Capture the cell that displays the provided text and extract its (x, y) central coordinate. 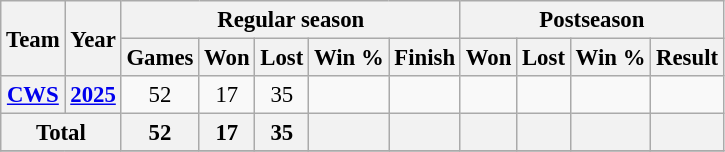
Games (160, 58)
Year (93, 38)
CWS (33, 95)
Postseason (592, 20)
Result (688, 58)
Team (33, 38)
Regular season (290, 20)
2025 (93, 95)
Total (61, 133)
Finish (424, 58)
